Search for the cell housing the specified text and yield its (X, Y) center coordinate. 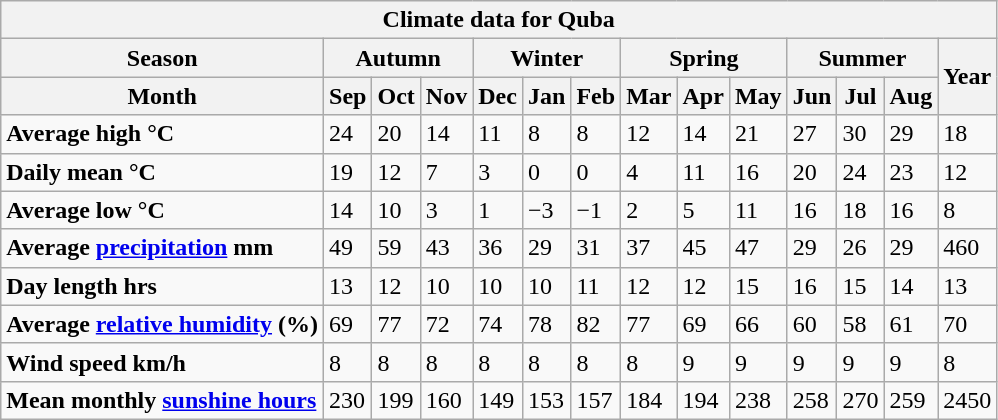
82 (596, 324)
43 (446, 248)
Mar (649, 96)
70 (968, 324)
157 (596, 400)
59 (396, 248)
61 (911, 324)
23 (911, 172)
31 (596, 248)
Daily mean °C (162, 172)
Mean monthly sunshine hours (162, 400)
Jul (860, 96)
Dec (498, 96)
Summer (862, 58)
5 (703, 210)
21 (758, 134)
Oct (396, 96)
1 (498, 210)
Jun (812, 96)
26 (860, 248)
238 (758, 400)
460 (968, 248)
194 (703, 400)
Feb (596, 96)
Jan (546, 96)
230 (348, 400)
58 (860, 324)
Apr (703, 96)
19 (348, 172)
199 (396, 400)
−1 (596, 210)
Aug (911, 96)
Average low °C (162, 210)
Spring (704, 58)
Climate data for Quba (499, 20)
−3 (546, 210)
30 (860, 134)
72 (446, 324)
Month (162, 96)
Wind speed km/h (162, 362)
66 (758, 324)
184 (649, 400)
Average precipitation mm (162, 248)
149 (498, 400)
36 (498, 248)
49 (348, 248)
78 (546, 324)
Sep (348, 96)
45 (703, 248)
May (758, 96)
Average relative humidity (%) (162, 324)
153 (546, 400)
60 (812, 324)
7 (446, 172)
258 (812, 400)
Season (162, 58)
270 (860, 400)
2450 (968, 400)
4 (649, 172)
Winter (547, 58)
Day length hrs (162, 286)
Average high °C (162, 134)
2 (649, 210)
74 (498, 324)
259 (911, 400)
Nov (446, 96)
47 (758, 248)
Year (968, 77)
27 (812, 134)
160 (446, 400)
Autumn (398, 58)
37 (649, 248)
